Extract the [x, y] coordinate from the center of the cell holding the provided text.  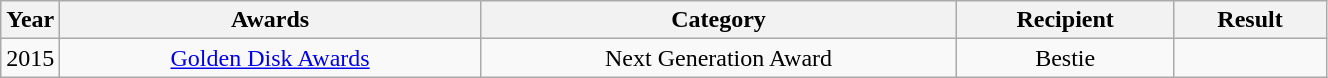
Next Generation Award [718, 58]
Awards [270, 20]
Year [30, 20]
Bestie [1066, 58]
Recipient [1066, 20]
Result [1250, 20]
Category [718, 20]
Golden Disk Awards [270, 58]
2015 [30, 58]
